Find where the given text appears and provide that cell's center as (x, y) coordinate. 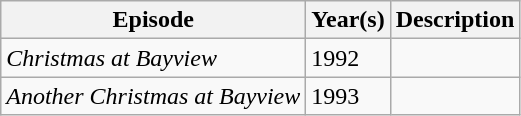
Year(s) (348, 20)
Episode (154, 20)
Another Christmas at Bayview (154, 96)
Christmas at Bayview (154, 58)
1993 (348, 96)
Description (455, 20)
1992 (348, 58)
